Detect which cell encompasses the target text, then output its [x, y] center coordinate. 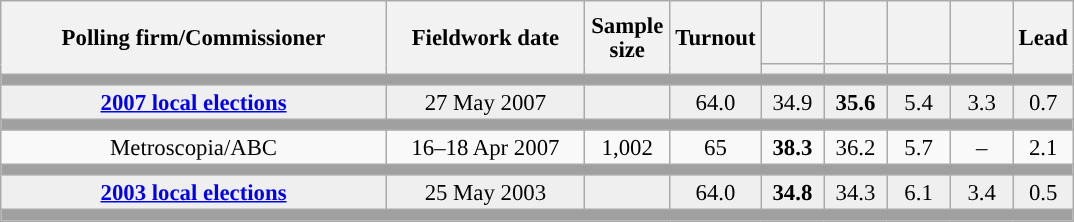
0.5 [1043, 194]
38.3 [792, 148]
65 [716, 148]
Polling firm/Commissioner [194, 38]
34.9 [792, 102]
34.8 [792, 194]
3.3 [982, 102]
Metroscopia/ABC [194, 148]
Sample size [627, 38]
5.4 [918, 102]
27 May 2007 [485, 102]
34.3 [856, 194]
Turnout [716, 38]
5.7 [918, 148]
35.6 [856, 102]
1,002 [627, 148]
16–18 Apr 2007 [485, 148]
3.4 [982, 194]
Lead [1043, 38]
2.1 [1043, 148]
6.1 [918, 194]
0.7 [1043, 102]
2003 local elections [194, 194]
– [982, 148]
25 May 2003 [485, 194]
Fieldwork date [485, 38]
36.2 [856, 148]
2007 local elections [194, 102]
